Identify which cell holds the provided text, then report its [x, y] central coordinate. 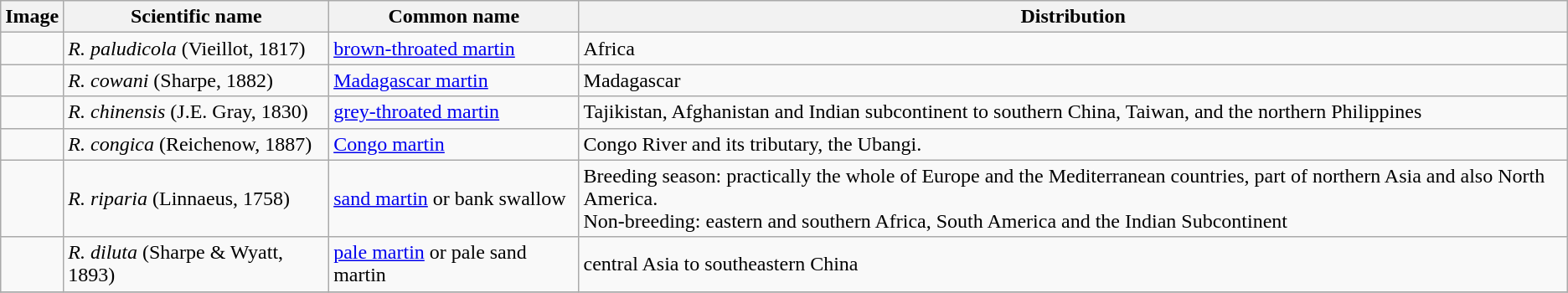
R. diluta (Sharpe & Wyatt, 1893) [196, 265]
R. chinensis (J.E. Gray, 1830) [196, 112]
Congo martin [454, 144]
Distribution [1073, 17]
Africa [1073, 49]
Image [32, 17]
brown-throated martin [454, 49]
central Asia to southeastern China [1073, 265]
R. riparia (Linnaeus, 1758) [196, 198]
Tajikistan, Afghanistan and Indian subcontinent to southern China, Taiwan, and the northern Philippines [1073, 112]
R. congica (Reichenow, 1887) [196, 144]
Madagascar [1073, 80]
R. cowani (Sharpe, 1882) [196, 80]
grey-throated martin [454, 112]
sand martin or bank swallow [454, 198]
pale martin or pale sand martin [454, 265]
Scientific name [196, 17]
R. paludicola (Vieillot, 1817) [196, 49]
Congo River and its tributary, the Ubangi. [1073, 144]
Common name [454, 17]
Madagascar martin [454, 80]
